Find where the given text appears and provide that cell's center as (X, Y) coordinate. 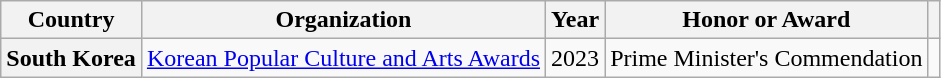
Year (576, 20)
Korean Popular Culture and Arts Awards (343, 58)
Prime Minister's Commendation (766, 58)
Country (72, 20)
Honor or Award (766, 20)
Organization (343, 20)
2023 (576, 58)
South Korea (72, 58)
